Return [X, Y] of the center of cell containing provided text 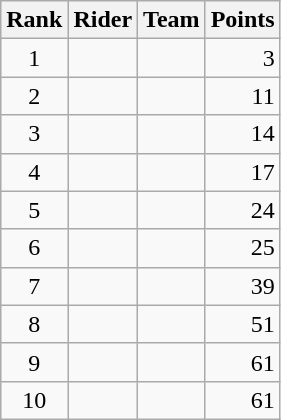
4 [34, 172]
5 [34, 210]
Points [242, 20]
Rider [103, 20]
25 [242, 248]
2 [34, 96]
51 [242, 324]
6 [34, 248]
24 [242, 210]
17 [242, 172]
11 [242, 96]
14 [242, 134]
10 [34, 400]
Rank [34, 20]
8 [34, 324]
39 [242, 286]
9 [34, 362]
Team [172, 20]
1 [34, 58]
7 [34, 286]
